Scan for the cell matching the given text and deliver its (x, y) coordinate at center. 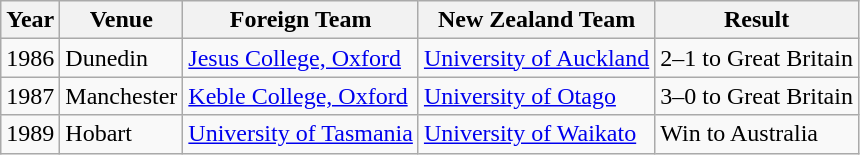
Keble College, Oxford (301, 96)
2–1 to Great Britain (757, 58)
University of Tasmania (301, 134)
Hobart (122, 134)
University of Waikato (536, 134)
Manchester (122, 96)
Result (757, 20)
Win to Australia (757, 134)
Dunedin (122, 58)
1986 (30, 58)
University of Auckland (536, 58)
1987 (30, 96)
Venue (122, 20)
University of Otago (536, 96)
Jesus College, Oxford (301, 58)
1989 (30, 134)
New Zealand Team (536, 20)
3–0 to Great Britain (757, 96)
Year (30, 20)
Foreign Team (301, 20)
